Return [x, y] of the center of cell containing provided text 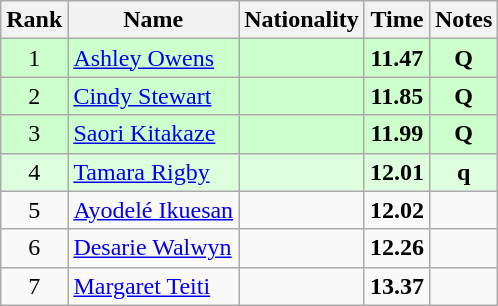
Margaret Teiti [154, 286]
12.26 [396, 248]
13.37 [396, 286]
2 [34, 96]
Saori Kitakaze [154, 134]
3 [34, 134]
Name [154, 20]
Ayodelé Ikuesan [154, 210]
Cindy Stewart [154, 96]
11.99 [396, 134]
12.01 [396, 172]
Tamara Rigby [154, 172]
Rank [34, 20]
Notes [463, 20]
5 [34, 210]
1 [34, 58]
q [463, 172]
Ashley Owens [154, 58]
12.02 [396, 210]
11.47 [396, 58]
6 [34, 248]
11.85 [396, 96]
Desarie Walwyn [154, 248]
Time [396, 20]
Nationality [302, 20]
7 [34, 286]
4 [34, 172]
